From the cell containing the given text, extract its center point as [x, y] coordinate. 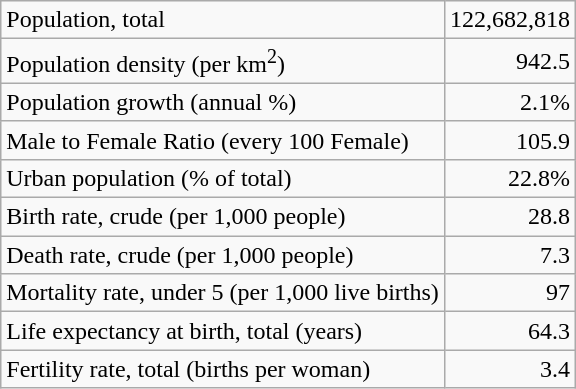
Male to Female Ratio (every 100 Female) [223, 140]
Population density (per km2) [223, 62]
7.3 [510, 255]
Life expectancy at birth, total (years) [223, 331]
3.4 [510, 369]
Population, total [223, 20]
Mortality rate, under 5 (per 1,000 live births) [223, 293]
Death rate, crude (per 1,000 people) [223, 255]
2.1% [510, 102]
97 [510, 293]
942.5 [510, 62]
122,682,818 [510, 20]
64.3 [510, 331]
Population growth (annual %) [223, 102]
22.8% [510, 178]
Birth rate, crude (per 1,000 people) [223, 217]
Urban population (% of total) [223, 178]
105.9 [510, 140]
Fertility rate, total (births per woman) [223, 369]
28.8 [510, 217]
